Extract the (x, y) coordinate from the center of the cell holding the provided text.  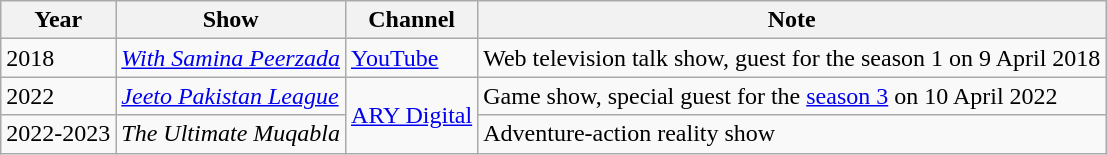
2018 (58, 58)
ARY Digital (412, 115)
With Samina Peerzada (231, 58)
Note (792, 20)
Year (58, 20)
YouTube (412, 58)
Channel (412, 20)
Show (231, 20)
Adventure-action reality show (792, 134)
Web television talk show, guest for the season 1 on 9 April 2018 (792, 58)
Game show, special guest for the season 3 on 10 April 2022 (792, 96)
2022 (58, 96)
2022-2023 (58, 134)
The Ultimate Muqabla (231, 134)
Jeeto Pakistan League (231, 96)
